Determine the (X, Y) coordinate at the center of the cell enclosing the given text.  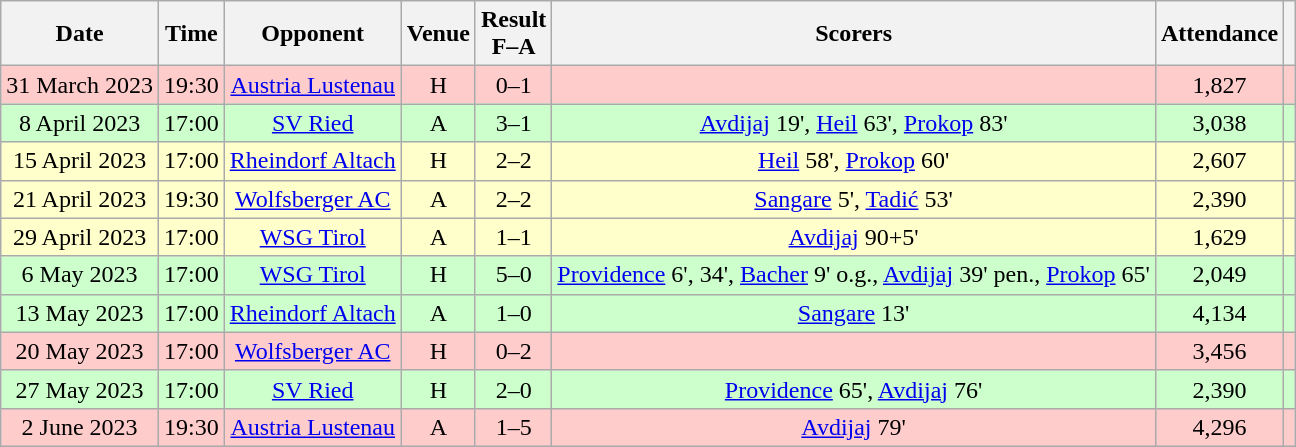
Date (80, 34)
4,134 (1219, 313)
0–2 (513, 351)
1,827 (1219, 85)
3–1 (513, 123)
Avdijaj 79' (854, 427)
Avdijaj 90+5' (854, 237)
3,038 (1219, 123)
Heil 58', Prokop 60' (854, 161)
0–1 (513, 85)
2–0 (513, 389)
Providence 6', 34', Bacher 9' o.g., Avdijaj 39' pen., Prokop 65' (854, 275)
1,629 (1219, 237)
Opponent (312, 34)
Scorers (854, 34)
21 April 2023 (80, 199)
15 April 2023 (80, 161)
Attendance (1219, 34)
Sangare 5', Tadić 53' (854, 199)
29 April 2023 (80, 237)
3,456 (1219, 351)
2,607 (1219, 161)
1–1 (513, 237)
4,296 (1219, 427)
Venue (438, 34)
5–0 (513, 275)
27 May 2023 (80, 389)
6 May 2023 (80, 275)
2,049 (1219, 275)
8 April 2023 (80, 123)
20 May 2023 (80, 351)
Avdijaj 19', Heil 63', Prokop 83' (854, 123)
1–5 (513, 427)
Time (191, 34)
Providence 65', Avdijaj 76' (854, 389)
31 March 2023 (80, 85)
ResultF–A (513, 34)
13 May 2023 (80, 313)
Sangare 13' (854, 313)
2 June 2023 (80, 427)
1–0 (513, 313)
